Output the [X, Y] coordinate of the center of the cell containing the given text.  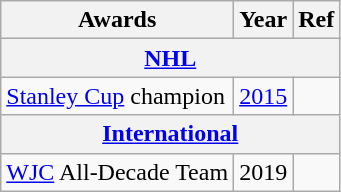
Stanley Cup champion [118, 96]
Awards [118, 20]
2019 [264, 172]
International [170, 134]
Ref [316, 20]
2015 [264, 96]
NHL [170, 58]
Year [264, 20]
WJC All-Decade Team [118, 172]
